Determine the [X, Y] coordinate at the center of the cell enclosing the given text.  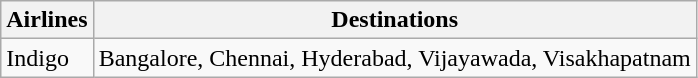
Airlines [47, 20]
Bangalore, Chennai, Hyderabad, Vijayawada, Visakhapatnam [394, 58]
Destinations [394, 20]
Indigo [47, 58]
